Search for the cell housing the specified text and yield its (X, Y) center coordinate. 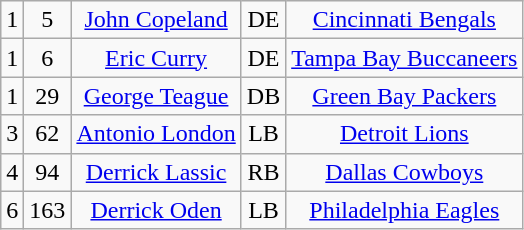
George Teague (156, 96)
Dallas Cowboys (404, 172)
Green Bay Packers (404, 96)
DB (263, 96)
5 (48, 20)
Eric Curry (156, 58)
Detroit Lions (404, 134)
RB (263, 172)
Cincinnati Bengals (404, 20)
62 (48, 134)
Philadelphia Eagles (404, 210)
Tampa Bay Buccaneers (404, 58)
Derrick Lassic (156, 172)
163 (48, 210)
John Copeland (156, 20)
29 (48, 96)
3 (12, 134)
94 (48, 172)
Antonio London (156, 134)
4 (12, 172)
Derrick Oden (156, 210)
